Provide the (x, y) coordinate of the cell's center where the given text is located.  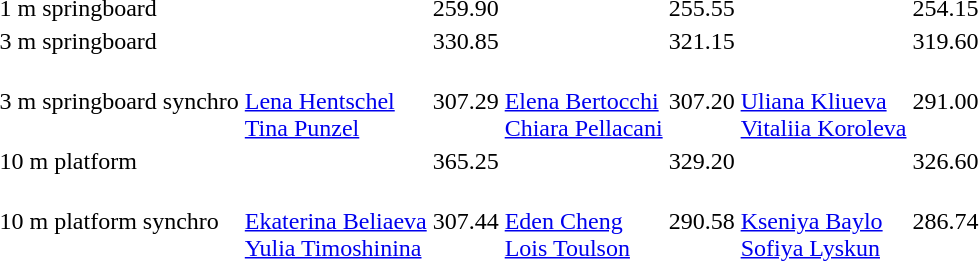
307.20 (702, 101)
Elena BertocchiChiara Pellacani (584, 101)
Lena HentschelTina Punzel (336, 101)
365.25 (466, 161)
307.29 (466, 101)
Uliana KliuevaVitaliia Koroleva (824, 101)
330.85 (466, 41)
321.15 (702, 41)
329.20 (702, 161)
